Return (x, y) of the center of cell containing provided text 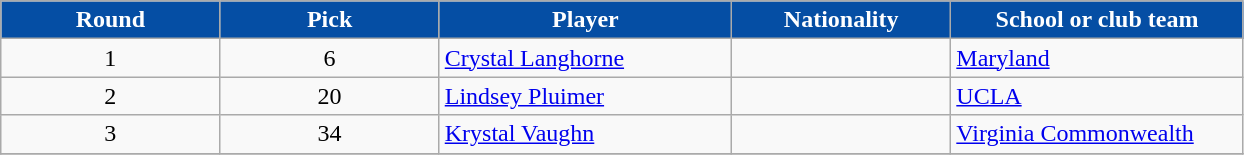
School or club team (1097, 20)
Virginia Commonwealth (1097, 134)
Crystal Langhorne (585, 58)
2 (110, 96)
Player (585, 20)
20 (330, 96)
Nationality (842, 20)
3 (110, 134)
Krystal Vaughn (585, 134)
1 (110, 58)
Pick (330, 20)
Maryland (1097, 58)
6 (330, 58)
UCLA (1097, 96)
Round (110, 20)
Lindsey Pluimer (585, 96)
34 (330, 134)
